For the text-containing cell, return its midpoint in (x, y) coordinate format. 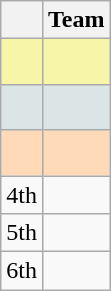
4th (22, 195)
6th (22, 271)
Team (76, 20)
5th (22, 233)
